From the cell containing the given text, extract its center point as (X, Y) coordinate. 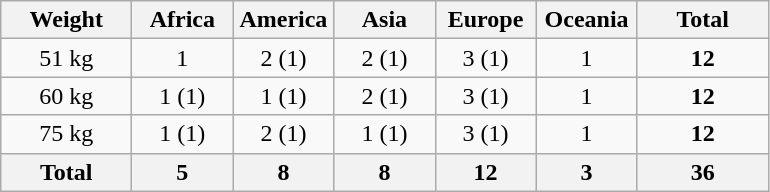
Oceania (586, 20)
Europe (486, 20)
36 (702, 172)
3 (586, 172)
60 kg (66, 96)
Africa (182, 20)
America (284, 20)
Asia (384, 20)
51 kg (66, 58)
Weight (66, 20)
75 kg (66, 134)
5 (182, 172)
